Output the (x, y) coordinate of the center of the cell containing the given text.  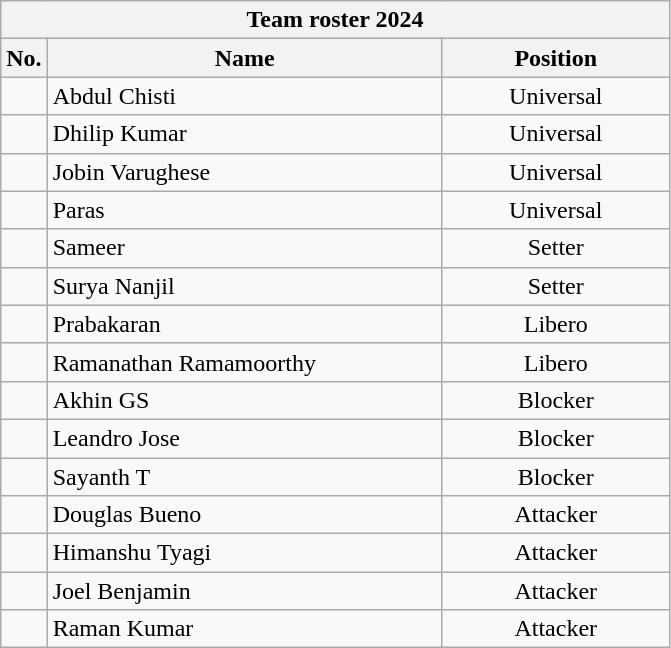
Dhilip Kumar (244, 134)
Akhin GS (244, 400)
Jobin Varughese (244, 172)
No. (24, 58)
Raman Kumar (244, 629)
Team roster 2024 (336, 20)
Ramanathan Ramamoorthy (244, 362)
Himanshu Tyagi (244, 553)
Sayanth T (244, 477)
Sameer (244, 248)
Prabakaran (244, 324)
Abdul Chisti (244, 96)
Name (244, 58)
Paras (244, 210)
Surya Nanjil (244, 286)
Position (556, 58)
Joel Benjamin (244, 591)
Douglas Bueno (244, 515)
Leandro Jose (244, 438)
